Extract the (X, Y) coordinate from the center of the cell holding the provided text.  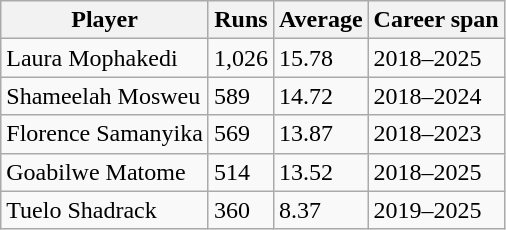
Goabilwe Matome (105, 172)
2019–2025 (436, 210)
13.87 (320, 134)
13.52 (320, 172)
Runs (240, 20)
514 (240, 172)
Shameelah Mosweu (105, 96)
2018–2024 (436, 96)
Average (320, 20)
15.78 (320, 58)
14.72 (320, 96)
589 (240, 96)
360 (240, 210)
Career span (436, 20)
Florence Samanyika (105, 134)
2018–2023 (436, 134)
Laura Mophakedi (105, 58)
Player (105, 20)
Tuelo Shadrack (105, 210)
569 (240, 134)
1,026 (240, 58)
8.37 (320, 210)
